For the text-containing cell, return its midpoint in [x, y] coordinate format. 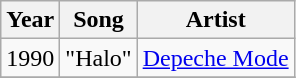
1990 [30, 58]
Song [98, 20]
Depeche Mode [216, 58]
Year [30, 20]
Artist [216, 20]
"Halo" [98, 58]
